Return (X, Y) of the center of cell containing provided text 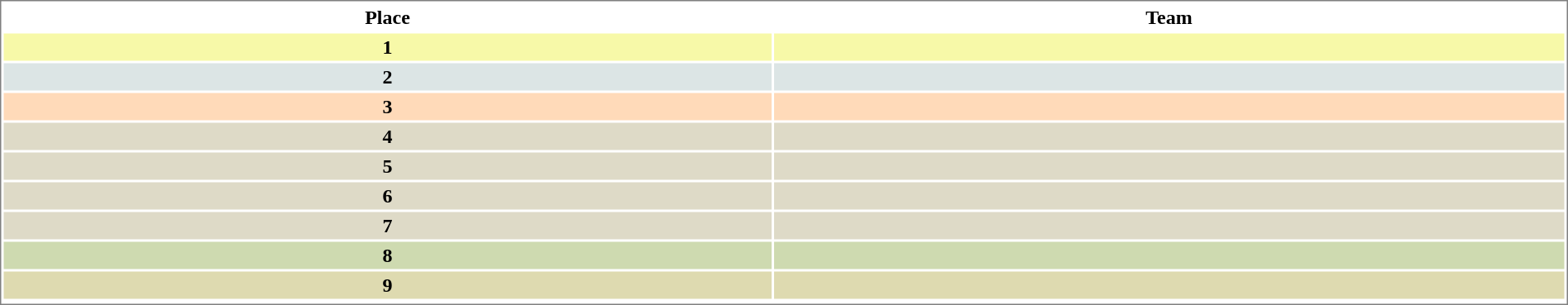
5 (387, 165)
4 (387, 136)
7 (387, 225)
1 (387, 46)
2 (387, 76)
8 (387, 255)
Team (1169, 17)
Place (387, 17)
9 (387, 284)
6 (387, 195)
3 (387, 106)
